Provide the [x, y] coordinate of the cell's center where the given text is located.  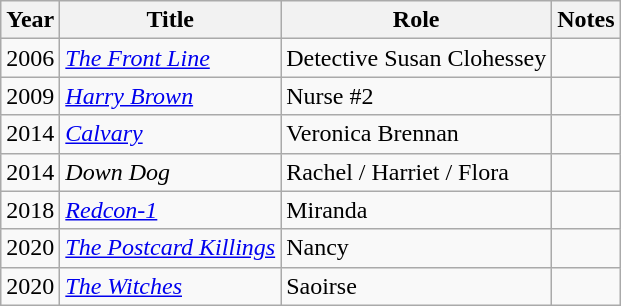
Notes [586, 20]
Harry Brown [170, 96]
Veronica Brennan [416, 134]
Title [170, 20]
Year [30, 20]
2009 [30, 96]
The Postcard Killings [170, 248]
Down Dog [170, 172]
Redcon-1 [170, 210]
Miranda [416, 210]
Rachel / Harriet / Flora [416, 172]
Nurse #2 [416, 96]
Detective Susan Clohessey [416, 58]
2018 [30, 210]
Role [416, 20]
The Witches [170, 286]
2006 [30, 58]
The Front Line [170, 58]
Saoirse [416, 286]
Nancy [416, 248]
Calvary [170, 134]
